Detect which cell encompasses the target text, then output its (x, y) center coordinate. 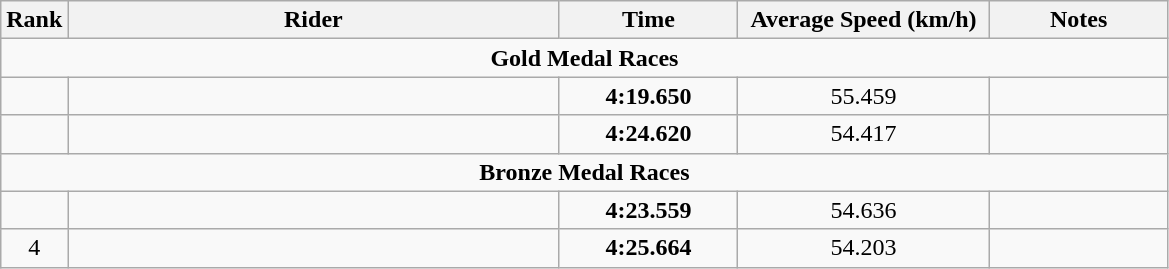
54.636 (864, 210)
54.417 (864, 134)
4:24.620 (648, 134)
54.203 (864, 248)
Rider (314, 20)
Average Speed (km/h) (864, 20)
Rank (34, 20)
4:23.559 (648, 210)
4:25.664 (648, 248)
Bronze Medal Races (584, 172)
4:19.650 (648, 96)
55.459 (864, 96)
Gold Medal Races (584, 58)
4 (34, 248)
Time (648, 20)
Notes (1078, 20)
